For the text-containing cell, return its midpoint in (x, y) coordinate format. 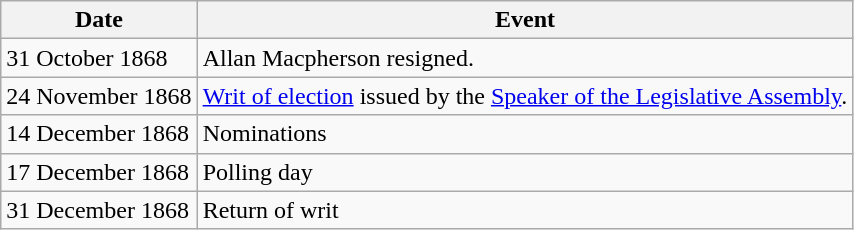
Date (99, 20)
17 December 1868 (99, 172)
31 October 1868 (99, 58)
14 December 1868 (99, 134)
Event (525, 20)
31 December 1868 (99, 210)
Writ of election issued by the Speaker of the Legislative Assembly. (525, 96)
Nominations (525, 134)
Allan Macpherson resigned. (525, 58)
Return of writ (525, 210)
24 November 1868 (99, 96)
Polling day (525, 172)
